Detect which cell encompasses the target text, then output its [X, Y] center coordinate. 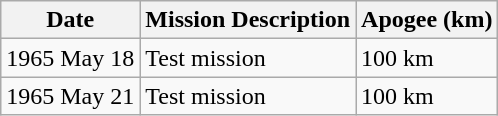
1965 May 18 [70, 58]
1965 May 21 [70, 96]
Date [70, 20]
Mission Description [248, 20]
Apogee (km) [427, 20]
